Return [x, y] of the center of cell containing provided text 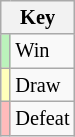
Key [38, 17]
Defeat [42, 118]
Win [42, 51]
Draw [42, 85]
